Return the (x, y) coordinate for the center point of the cell that contains the specified text.  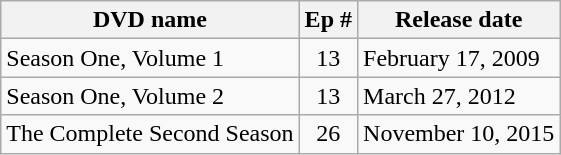
November 10, 2015 (459, 134)
DVD name (150, 20)
Release date (459, 20)
Season One, Volume 1 (150, 58)
26 (328, 134)
The Complete Second Season (150, 134)
Ep # (328, 20)
February 17, 2009 (459, 58)
Season One, Volume 2 (150, 96)
March 27, 2012 (459, 96)
